Search for the cell housing the specified text and yield its [x, y] center coordinate. 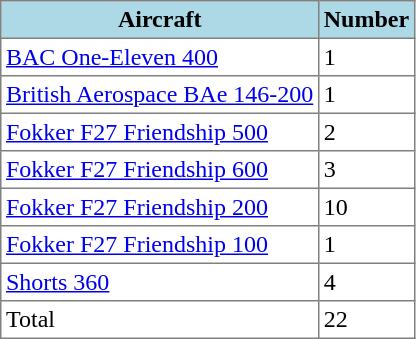
British Aerospace BAe 146-200 [160, 95]
Aircraft [160, 20]
Fokker F27 Friendship 500 [160, 132]
4 [367, 282]
Fokker F27 Friendship 200 [160, 207]
22 [367, 320]
Number [367, 20]
BAC One-Eleven 400 [160, 57]
2 [367, 132]
Fokker F27 Friendship 600 [160, 170]
Shorts 360 [160, 282]
Fokker F27 Friendship 100 [160, 245]
10 [367, 207]
Total [160, 320]
3 [367, 170]
